Return [X, Y] of the center of cell containing provided text 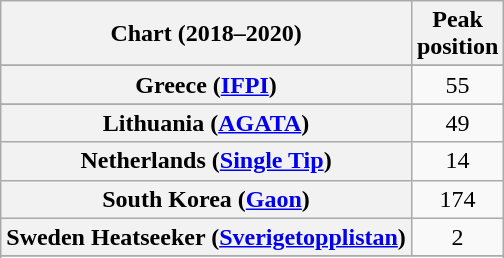
Lithuania (AGATA) [206, 123]
Greece (IFPI) [206, 85]
14 [457, 161]
Peak position [457, 34]
49 [457, 123]
South Korea (Gaon) [206, 199]
55 [457, 85]
2 [457, 237]
Chart (2018–2020) [206, 34]
Sweden Heatseeker (Sverigetopplistan) [206, 237]
Netherlands (Single Tip) [206, 161]
174 [457, 199]
